Detect which cell encompasses the target text, then output its (X, Y) center coordinate. 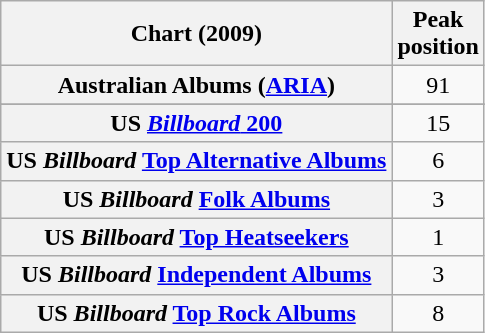
15 (438, 123)
1 (438, 237)
US Billboard 200 (196, 123)
US Billboard Independent Albums (196, 275)
Australian Albums (ARIA) (196, 85)
US Billboard Top Alternative Albums (196, 161)
91 (438, 85)
US Billboard Top Rock Albums (196, 313)
8 (438, 313)
6 (438, 161)
Peakposition (438, 34)
US Billboard Top Heatseekers (196, 237)
Chart (2009) (196, 34)
US Billboard Folk Albums (196, 199)
